Detect which cell encompasses the target text, then output its (x, y) center coordinate. 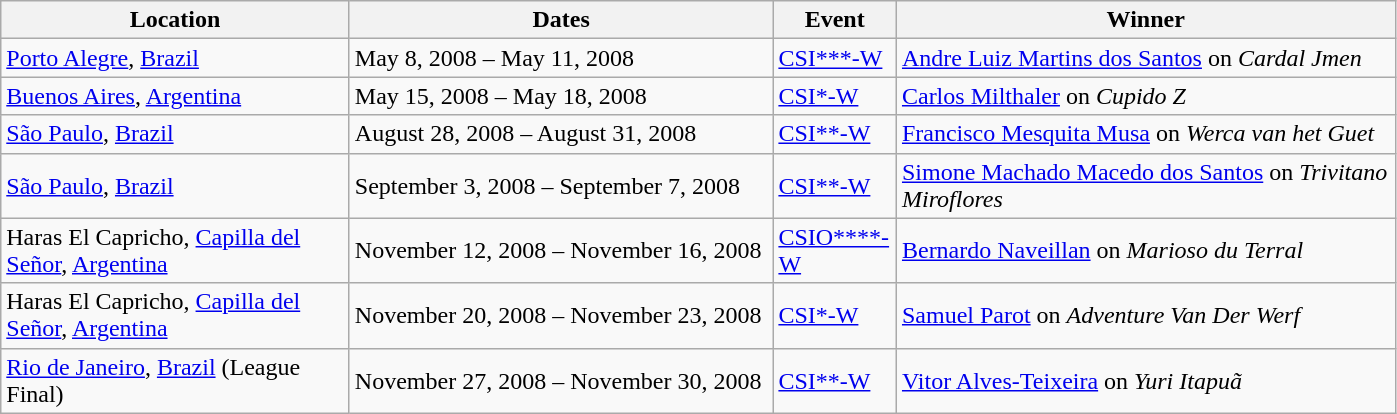
Dates (561, 20)
Carlos Milthaler on Cupido Z (1146, 96)
Location (176, 20)
CSI***-W (835, 58)
November 20, 2008 – November 23, 2008 (561, 316)
Francisco Mesquita Musa on Werca van het Guet (1146, 134)
Buenos Aires, Argentina (176, 96)
Rio de Janeiro, Brazil (League Final) (176, 380)
Bernardo Naveillan on Marioso du Terral (1146, 250)
November 12, 2008 – November 16, 2008 (561, 250)
September 3, 2008 – September 7, 2008 (561, 186)
Winner (1146, 20)
Simone Machado Macedo dos Santos on Trivitano Miroflores (1146, 186)
Samuel Parot on Adventure Van Der Werf (1146, 316)
November 27, 2008 – November 30, 2008 (561, 380)
Event (835, 20)
May 8, 2008 – May 11, 2008 (561, 58)
May 15, 2008 – May 18, 2008 (561, 96)
Andre Luiz Martins dos Santos on Cardal Jmen (1146, 58)
Vitor Alves-Teixeira on Yuri Itapuã (1146, 380)
Porto Alegre, Brazil (176, 58)
CSIO****-W (835, 250)
August 28, 2008 – August 31, 2008 (561, 134)
